Search for the cell housing the specified text and yield its [X, Y] center coordinate. 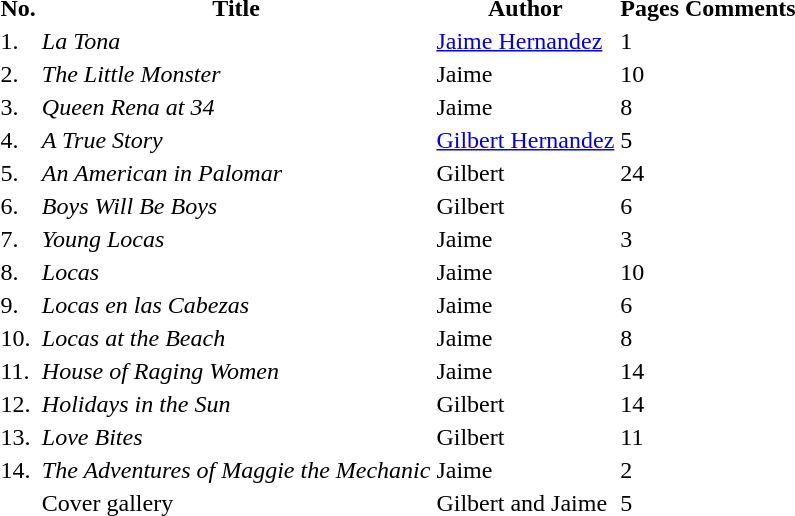
Gilbert Hernandez [526, 140]
3 [650, 239]
Locas en las Cabezas [236, 305]
11 [650, 437]
Boys Will Be Boys [236, 206]
Holidays in the Sun [236, 404]
24 [650, 173]
House of Raging Women [236, 371]
5 [650, 140]
Locas at the Beach [236, 338]
Locas [236, 272]
Young Locas [236, 239]
1 [650, 41]
2 [650, 470]
Love Bites [236, 437]
The Little Monster [236, 74]
La Tona [236, 41]
An American in Palomar [236, 173]
Jaime Hernandez [526, 41]
The Adventures of Maggie the Mechanic [236, 470]
Queen Rena at 34 [236, 107]
A True Story [236, 140]
